From the cell containing the given text, extract its center point as [x, y] coordinate. 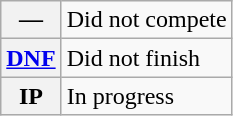
IP [31, 96]
Did not compete [146, 20]
DNF [31, 58]
In progress [146, 96]
Did not finish [146, 58]
— [31, 20]
